From the cell containing the given text, extract its center point as [x, y] coordinate. 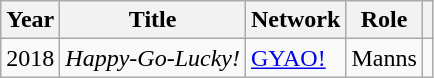
Role [384, 20]
Title [153, 20]
Year [30, 20]
GYAO! [295, 58]
2018 [30, 58]
Manns [384, 58]
Network [295, 20]
Happy-Go-Lucky! [153, 58]
